Extract the (X, Y) coordinate from the center of the cell holding the provided text.  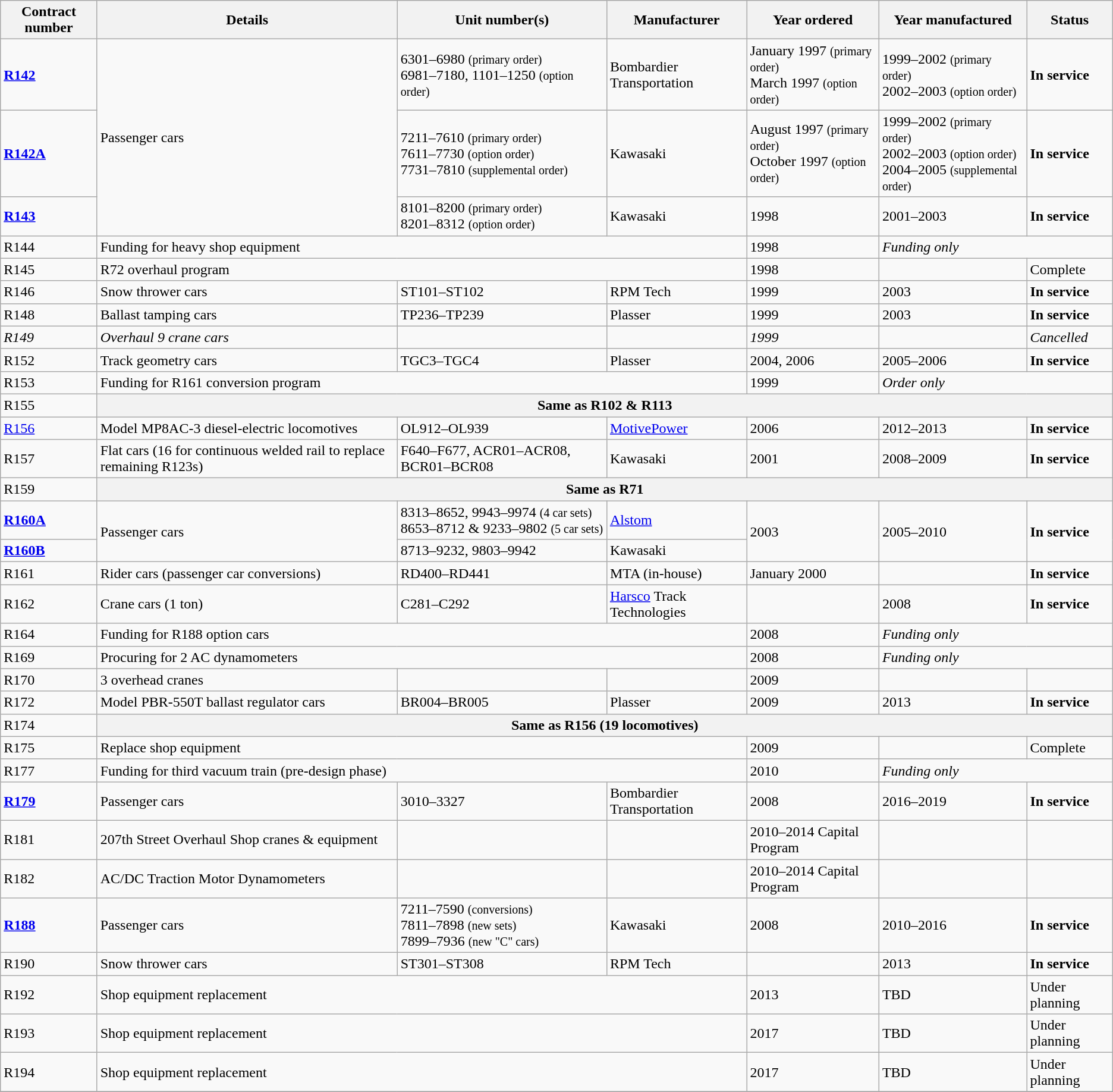
August 1997 (primary order)October 1997 (option order) (813, 153)
2006 (813, 428)
2005–2006 (952, 360)
8713–9232, 9803–9942 (502, 551)
2001–2003 (952, 216)
R143 (49, 216)
1999–2002 (primary order)2002–2003 (option order) (952, 75)
Year manufactured (952, 20)
TP236–TP239 (502, 315)
Details (247, 20)
R145 (49, 269)
Funding for R161 conversion program (422, 382)
RD400–RD441 (502, 573)
R161 (49, 573)
Ballast tamping cars (247, 315)
ST301–ST308 (502, 964)
Funding for heavy shop equipment (422, 247)
R164 (49, 635)
Crane cars (1 ton) (247, 604)
January 1997 (primary order)March 1997 (option order) (813, 75)
R144 (49, 247)
2008–2009 (952, 459)
R179 (49, 801)
R159 (49, 489)
2016–2019 (952, 801)
Cancelled (1070, 337)
R162 (49, 604)
MTA (in-house) (677, 573)
R172 (49, 702)
Same as R102 & R113 (605, 405)
R170 (49, 680)
R155 (49, 405)
2004, 2006 (813, 360)
R193 (49, 1034)
Order only (995, 382)
Same as R71 (605, 489)
OL912–OL939 (502, 428)
1999–2002 (primary order)2002–2003 (option order)2004–2005 (supplemental order) (952, 153)
Funding for R188 option cars (422, 635)
R157 (49, 459)
2010 (813, 770)
3010–3327 (502, 801)
R142A (49, 153)
Unit number(s) (502, 20)
Alstom (677, 520)
R153 (49, 382)
F640–F677, ACR01–ACR08, BCR01–BCR08 (502, 459)
R190 (49, 964)
2010–2016 (952, 925)
R160B (49, 551)
R160A (49, 520)
R156 (49, 428)
Rider cars (passenger car conversions) (247, 573)
ST101–ST102 (502, 292)
MotivePower (677, 428)
Status (1070, 20)
2001 (813, 459)
Contract number (49, 20)
R152 (49, 360)
8313–8652, 9943–9974 (4 car sets)8653–8712 & 9233–9802 (5 car sets) (502, 520)
Model PBR-550T ballast regulator cars (247, 702)
Track geometry cars (247, 360)
207th Street Overhaul Shop cranes & equipment (247, 840)
Harsco Track Technologies (677, 604)
R174 (49, 725)
R148 (49, 315)
R72 overhaul program (422, 269)
Manufacturer (677, 20)
2012–2013 (952, 428)
R194 (49, 1072)
R146 (49, 292)
BR004–BR005 (502, 702)
R142 (49, 75)
2005–2010 (952, 532)
Overhaul 9 crane cars (247, 337)
Year ordered (813, 20)
R192 (49, 994)
6301–6980 (primary order)6981–7180, 1101–1250 (option order) (502, 75)
R182 (49, 878)
R177 (49, 770)
Model MP8AC-3 diesel-electric locomotives (247, 428)
R188 (49, 925)
3 overhead cranes (247, 680)
Procuring for 2 AC dynamometers (422, 657)
TGC3–TGC4 (502, 360)
R149 (49, 337)
7211–7590 (conversions)7811–7898 (new sets)7899–7936 (new "C" cars) (502, 925)
R175 (49, 748)
January 2000 (813, 573)
R181 (49, 840)
R169 (49, 657)
Flat cars (16 for continuous welded rail to replace remaining R123s) (247, 459)
8101–8200 (primary order)8201–8312 (option order) (502, 216)
7211–7610 (primary order)7611–7730 (option order)7731–7810 (supplemental order) (502, 153)
Same as R156 (19 locomotives) (605, 725)
Replace shop equipment (422, 748)
C281–C292 (502, 604)
Funding for third vacuum train (pre-design phase) (422, 770)
AC/DC Traction Motor Dynamometers (247, 878)
